Identify which cell holds the provided text, then report its (x, y) central coordinate. 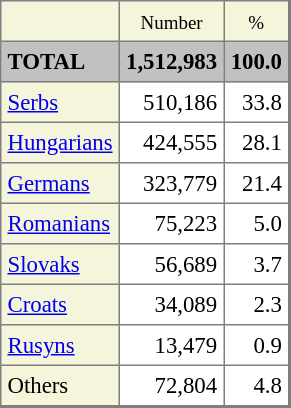
Hungarians (60, 142)
Germans (60, 183)
0.9 (257, 345)
Romanians (60, 223)
72,804 (172, 386)
28.1 (257, 142)
Slovaks (60, 264)
Serbs (60, 102)
4.8 (257, 386)
75,223 (172, 223)
424,555 (172, 142)
510,186 (172, 102)
1,512,983 (172, 61)
323,779 (172, 183)
56,689 (172, 264)
5.0 (257, 223)
Others (60, 386)
Croats (60, 304)
34,089 (172, 304)
33.8 (257, 102)
% (257, 21)
13,479 (172, 345)
TOTAL (60, 61)
2.3 (257, 304)
21.4 (257, 183)
100.0 (257, 61)
Number (172, 21)
3.7 (257, 264)
Rusyns (60, 345)
